Determine the (X, Y) coordinate at the center of the cell enclosing the given text.  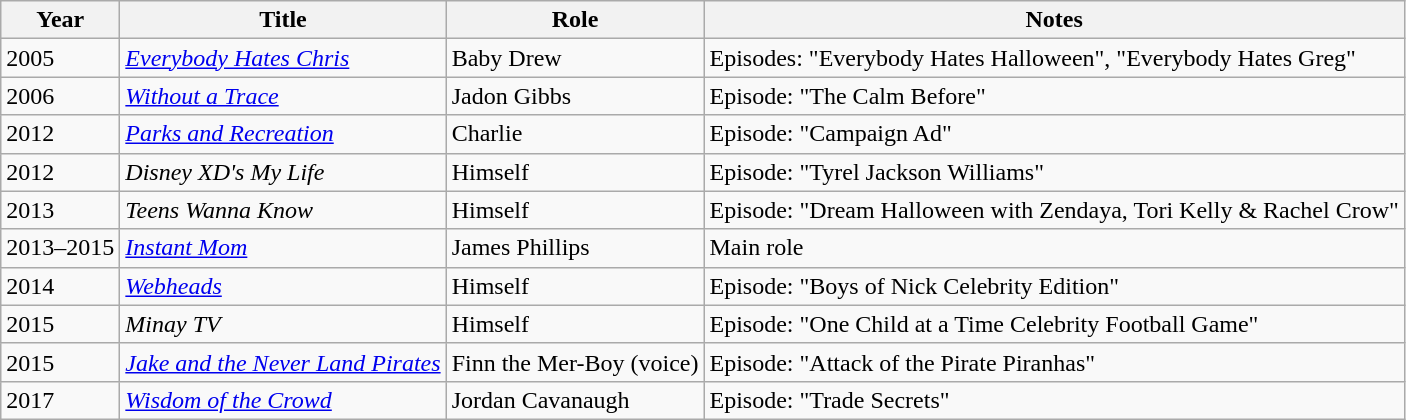
Instant Mom (283, 248)
2014 (60, 286)
Title (283, 20)
Episode: "Trade Secrets" (1054, 400)
Episode: "The Calm Before" (1054, 96)
Episode: "Campaign Ad" (1054, 134)
Episode: "Boys of Nick Celebrity Edition" (1054, 286)
Role (575, 20)
Charlie (575, 134)
Jadon Gibbs (575, 96)
Episodes: "Everybody Hates Halloween", "Everybody Hates Greg" (1054, 58)
Finn the Mer-Boy (voice) (575, 362)
2013–2015 (60, 248)
Teens Wanna Know (283, 210)
Year (60, 20)
2005 (60, 58)
Episode: "Dream Halloween with Zendaya, Tori Kelly & Rachel Crow" (1054, 210)
2017 (60, 400)
Parks and Recreation (283, 134)
Disney XD's My Life (283, 172)
Jake and the Never Land Pirates (283, 362)
Without a Trace (283, 96)
Main role (1054, 248)
Jordan Cavanaugh (575, 400)
Episode: "One Child at a Time Celebrity Football Game" (1054, 324)
2013 (60, 210)
James Phillips (575, 248)
Minay TV (283, 324)
Notes (1054, 20)
Webheads (283, 286)
Wisdom of the Crowd (283, 400)
Episode: "Tyrel Jackson Williams" (1054, 172)
Everybody Hates Chris (283, 58)
2006 (60, 96)
Episode: "Attack of the Pirate Piranhas" (1054, 362)
Baby Drew (575, 58)
